Search for the cell housing the specified text and yield its [x, y] center coordinate. 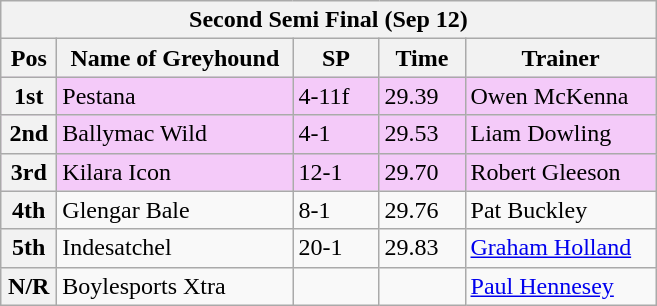
Indesatchel [175, 248]
4th [29, 210]
4-1 [336, 134]
Kilara Icon [175, 172]
5th [29, 248]
20-1 [336, 248]
Time [422, 58]
29.39 [422, 96]
SP [336, 58]
Graham Holland [560, 248]
Glengar Bale [175, 210]
29.83 [422, 248]
Pat Buckley [560, 210]
Robert Gleeson [560, 172]
Paul Hennesey [560, 286]
N/R [29, 286]
Liam Dowling [560, 134]
Ballymac Wild [175, 134]
Pestana [175, 96]
8-1 [336, 210]
Boylesports Xtra [175, 286]
Trainer [560, 58]
Name of Greyhound [175, 58]
29.53 [422, 134]
3rd [29, 172]
Second Semi Final (Sep 12) [328, 20]
Pos [29, 58]
1st [29, 96]
2nd [29, 134]
29.70 [422, 172]
29.76 [422, 210]
Owen McKenna [560, 96]
12-1 [336, 172]
4-11f [336, 96]
